For the text-containing cell, return its midpoint in (X, Y) coordinate format. 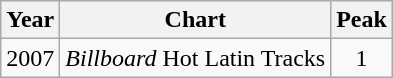
Chart (196, 20)
2007 (30, 58)
Year (30, 20)
Peak (362, 20)
Billboard Hot Latin Tracks (196, 58)
1 (362, 58)
